Search for the cell housing the specified text and yield its (x, y) center coordinate. 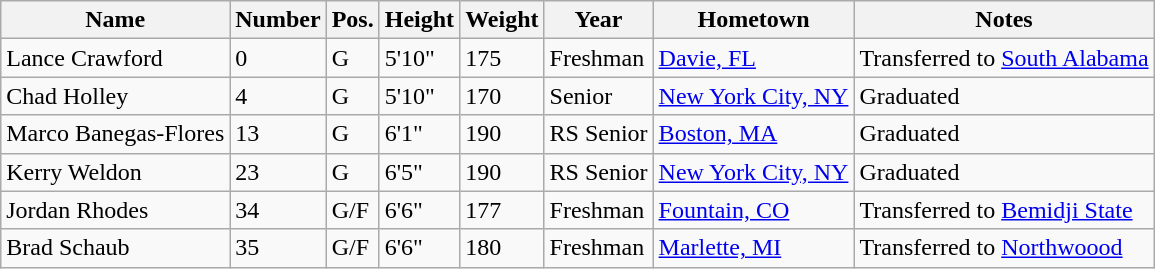
Fountain, CO (754, 210)
34 (278, 210)
Name (116, 20)
177 (502, 210)
Year (598, 20)
Hometown (754, 20)
Davie, FL (754, 58)
Chad Holley (116, 96)
Senior (598, 96)
13 (278, 134)
4 (278, 96)
175 (502, 58)
23 (278, 172)
Marlette, MI (754, 248)
Transferred to South Alabama (1004, 58)
Brad Schaub (116, 248)
Boston, MA (754, 134)
Number (278, 20)
Marco Banegas-Flores (116, 134)
Weight (502, 20)
Height (419, 20)
6'1" (419, 134)
Pos. (352, 20)
Lance Crawford (116, 58)
Transferred to Northwoood (1004, 248)
Transferred to Bemidji State (1004, 210)
180 (502, 248)
Kerry Weldon (116, 172)
Jordan Rhodes (116, 210)
Notes (1004, 20)
35 (278, 248)
0 (278, 58)
170 (502, 96)
6'5" (419, 172)
